Locate the cell with the specified text and output its (x, y) center coordinate. 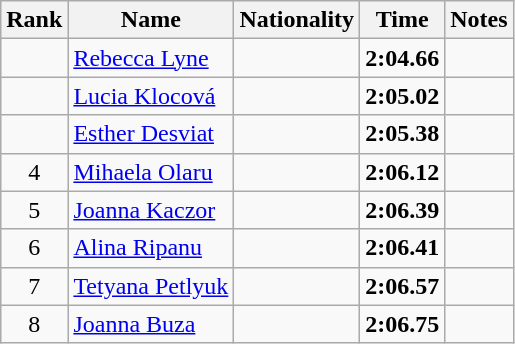
Joanna Kaczor (151, 210)
4 (34, 172)
5 (34, 210)
Notes (479, 20)
2:06.75 (402, 324)
2:06.39 (402, 210)
Lucia Klocová (151, 96)
2:06.57 (402, 286)
6 (34, 248)
2:04.66 (402, 58)
Rebecca Lyne (151, 58)
2:06.12 (402, 172)
Mihaela Olaru (151, 172)
Time (402, 20)
Rank (34, 20)
Esther Desviat (151, 134)
Joanna Buza (151, 324)
2:05.38 (402, 134)
Name (151, 20)
2:06.41 (402, 248)
Tetyana Petlyuk (151, 286)
8 (34, 324)
7 (34, 286)
Alina Ripanu (151, 248)
Nationality (297, 20)
2:05.02 (402, 96)
